Locate the cell with the specified text and output its (x, y) center coordinate. 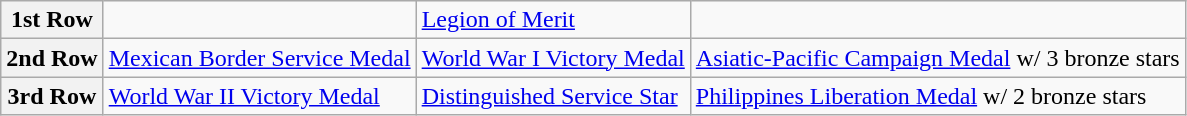
World War I Victory Medal (553, 58)
2nd Row (52, 58)
World War II Victory Medal (260, 96)
1st Row (52, 20)
Asiatic-Pacific Campaign Medal w/ 3 bronze stars (938, 58)
Legion of Merit (553, 20)
Distinguished Service Star (553, 96)
Mexican Border Service Medal (260, 58)
Philippines Liberation Medal w/ 2 bronze stars (938, 96)
3rd Row (52, 96)
